Pinpoint the cell where the given text exists, returning its (x, y) midpoint coordinate. 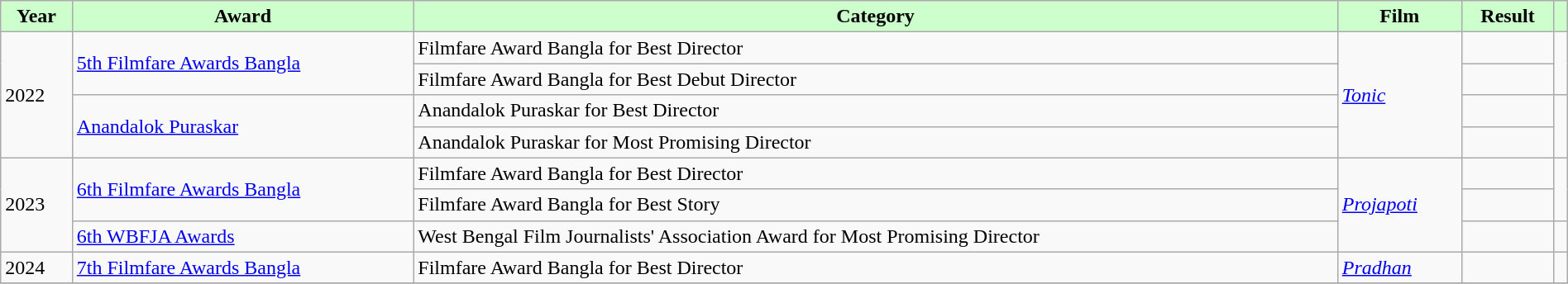
Award (242, 17)
West Bengal Film Journalists' Association Award for Most Promising Director (875, 236)
6th WBFJA Awards (242, 236)
Year (36, 17)
Category (875, 17)
Anandalok Puraskar (242, 126)
Anandalok Puraskar for Best Director (875, 111)
2024 (36, 267)
Anandalok Puraskar for Most Promising Director (875, 142)
Result (1508, 17)
Pradhan (1399, 267)
Projapoti (1399, 205)
2023 (36, 205)
Filmfare Award Bangla for Best Story (875, 205)
Film (1399, 17)
Tonic (1399, 95)
7th Filmfare Awards Bangla (242, 267)
5th Filmfare Awards Bangla (242, 64)
Filmfare Award Bangla for Best Debut Director (875, 79)
6th Filmfare Awards Bangla (242, 189)
2022 (36, 95)
